Return (X, Y) of the center of cell containing provided text 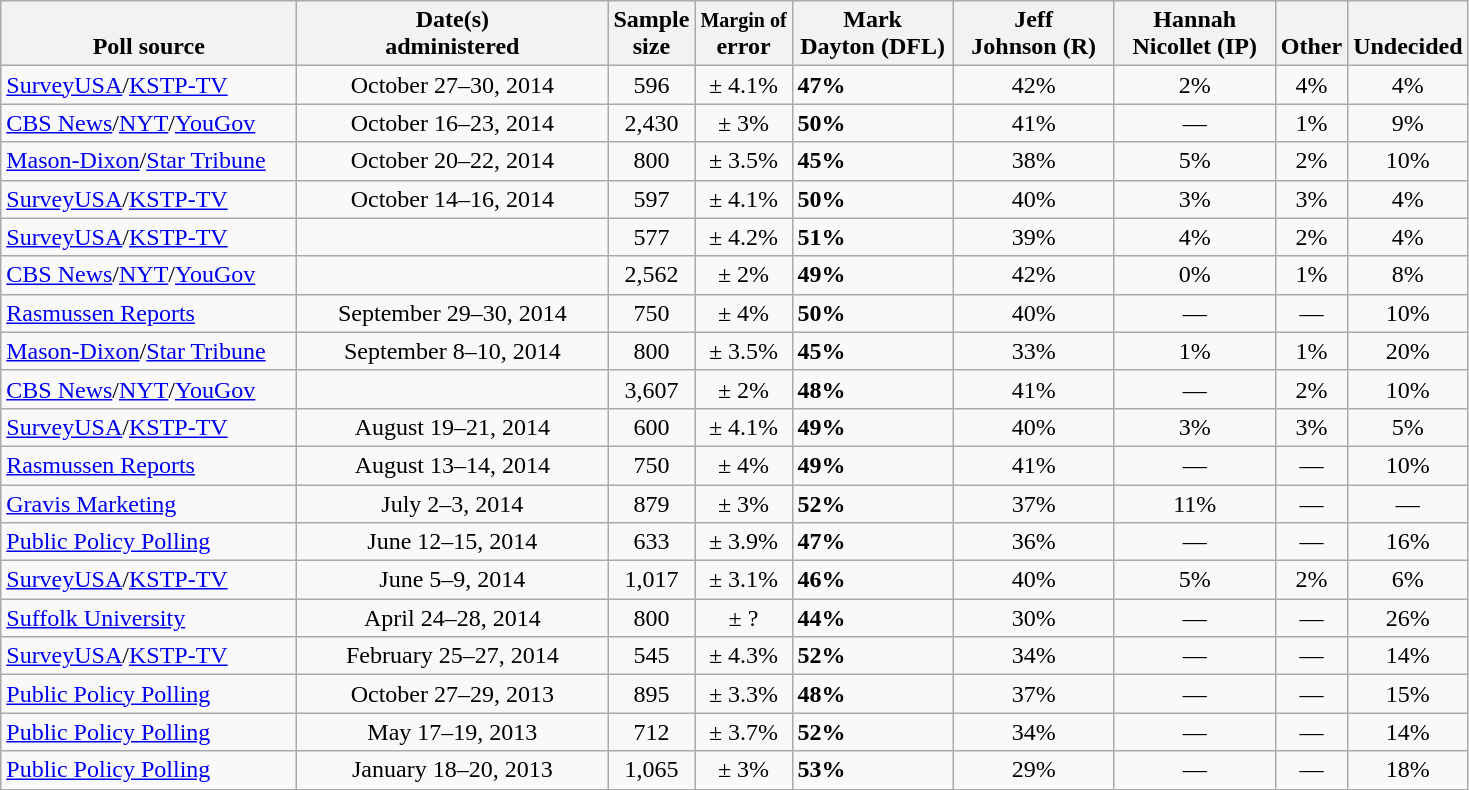
June 12–15, 2014 (452, 542)
January 18–20, 2013 (452, 770)
± 3.7% (744, 732)
30% (1034, 618)
± ? (744, 618)
20% (1408, 351)
February 25–27, 2014 (452, 656)
1,065 (652, 770)
October 16–23, 2014 (452, 123)
633 (652, 542)
JeffJohnson (R) (1034, 34)
MarkDayton (DFL) (872, 34)
6% (1408, 580)
October 27–30, 2014 (452, 85)
June 5–9, 2014 (452, 580)
September 29–30, 2014 (452, 313)
16% (1408, 542)
Margin oferror (744, 34)
8% (1408, 275)
Samplesize (652, 34)
51% (872, 237)
Poll source (149, 34)
29% (1034, 770)
9% (1408, 123)
38% (1034, 161)
± 3.1% (744, 580)
545 (652, 656)
600 (652, 427)
Suffolk University (149, 618)
597 (652, 199)
11% (1194, 503)
44% (872, 618)
October 14–16, 2014 (452, 199)
± 3.9% (744, 542)
18% (1408, 770)
2,562 (652, 275)
± 3.3% (744, 694)
May 17–19, 2013 (452, 732)
46% (872, 580)
October 20–22, 2014 (452, 161)
July 2–3, 2014 (452, 503)
3,607 (652, 389)
Other (1311, 34)
HannahNicollet (IP) (1194, 34)
596 (652, 85)
15% (1408, 694)
0% (1194, 275)
September 8–10, 2014 (452, 351)
Undecided (1408, 34)
April 24–28, 2014 (452, 618)
26% (1408, 618)
2,430 (652, 123)
53% (872, 770)
August 19–21, 2014 (452, 427)
± 4.3% (744, 656)
± 4.2% (744, 237)
October 27–29, 2013 (452, 694)
39% (1034, 237)
879 (652, 503)
Gravis Marketing (149, 503)
36% (1034, 542)
895 (652, 694)
712 (652, 732)
1,017 (652, 580)
577 (652, 237)
33% (1034, 351)
Date(s)administered (452, 34)
August 13–14, 2014 (452, 465)
